Search for the cell housing the specified text and yield its [X, Y] center coordinate. 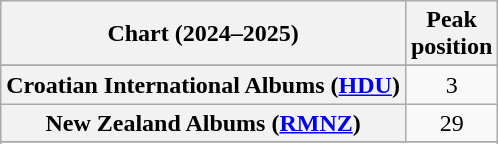
New Zealand Albums (RMNZ) [204, 123]
Chart (2024–2025) [204, 34]
3 [451, 85]
Peakposition [451, 34]
29 [451, 123]
Croatian International Albums (HDU) [204, 85]
